Pinpoint the cell where the given text exists, returning its (x, y) midpoint coordinate. 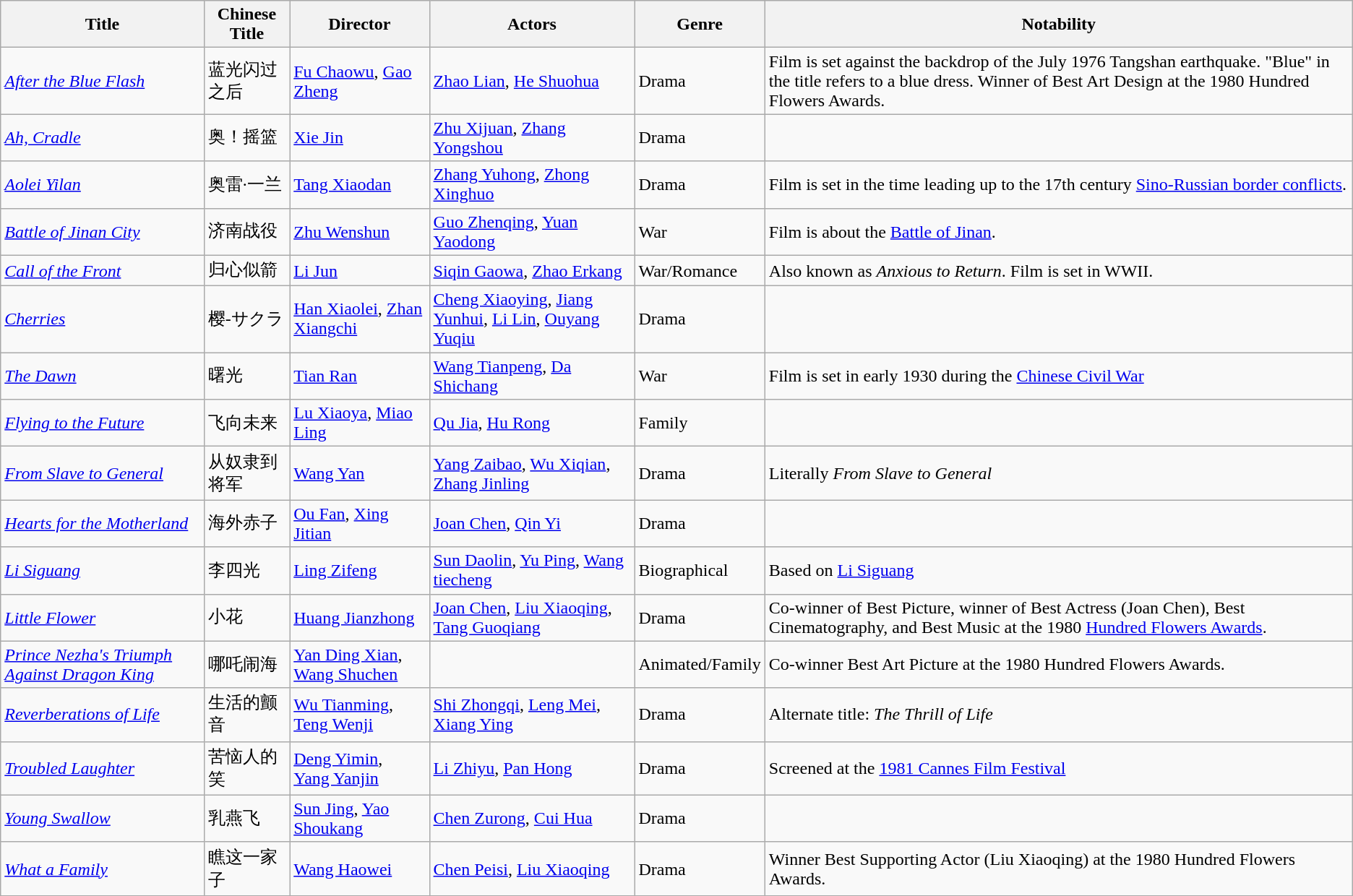
Li Zhiyu, Pan Hong (532, 768)
Yan Ding Xian, Wang Shuchen (360, 665)
Yang Zaibao, Wu Xiqian, Zhang Jinling (532, 473)
Co-winner Best Art Picture at the 1980 Hundred Flowers Awards. (1058, 665)
蓝光闪过之后 (246, 81)
Fu Chaowu, Gao Zheng (360, 81)
Notability (1058, 25)
Flying to the Future (103, 423)
Zhao Lian, He Shuohua (532, 81)
Guo Zhenqing, Yuan Yaodong (532, 231)
归心似箭 (246, 270)
Film is set in early 1930 during the Chinese Civil War (1058, 376)
Wu Tianming, Teng Wenji (360, 715)
Winner Best Supporting Actor (Liu Xiaoqing) at the 1980 Hundred Flowers Awards. (1058, 869)
瞧这一家子 (246, 869)
海外赤子 (246, 523)
What a Family (103, 869)
Li Siguang (103, 571)
曙光 (246, 376)
Sun Jing, Yao Shoukang (360, 818)
哪吒闹海 (246, 665)
Wang Yan (360, 473)
Deng Yimin,Yang Yanjin (360, 768)
小花 (246, 617)
Joan Chen, Liu Xiaoqing, Tang Guoqiang (532, 617)
Tang Xiaodan (360, 185)
Chen Peisi, Liu Xiaoqing (532, 869)
Film is set in the time leading up to the 17th century Sino-Russian border conflicts. (1058, 185)
Sun Daolin, Yu Ping, Wang tiecheng (532, 571)
飞向未来 (246, 423)
Wang Haowei (360, 869)
Zhang Yuhong, Zhong Xinghuo (532, 185)
Call of the Front (103, 270)
从奴隶到将军 (246, 473)
Literally From Slave to General (1058, 473)
Actors (532, 25)
济南战役 (246, 231)
Zhu Xijuan, Zhang Yongshou (532, 137)
Little Flower (103, 617)
奥雷·一兰 (246, 185)
李四光 (246, 571)
Lu Xiaoya, Miao Ling (360, 423)
Wang Tianpeng, Da Shichang (532, 376)
Ou Fan, Xing Jitian (360, 523)
Title (103, 25)
Aolei Yilan (103, 185)
Alternate title: The Thrill of Life (1058, 715)
奥！摇篮 (246, 137)
Young Swallow (103, 818)
苦恼人的笑 (246, 768)
Hearts for the Motherland (103, 523)
Qu Jia, Hu Rong (532, 423)
After the Blue Flash (103, 81)
Chinese Title (246, 25)
Ling Zifeng (360, 571)
樱-サクラ (246, 319)
乳燕飞 (246, 818)
The Dawn (103, 376)
Cheng Xiaoying, Jiang Yunhui, Li Lin, Ouyang Yuqiu (532, 319)
Joan Chen, Qin Yi (532, 523)
Based on Li Siguang (1058, 571)
Genre (700, 25)
Reverberations of Life (103, 715)
Film is about the Battle of Jinan. (1058, 231)
Han Xiaolei, Zhan Xiangchi (360, 319)
War/Romance (700, 270)
Li Jun (360, 270)
Battle of Jinan City (103, 231)
Screened at the 1981 Cannes Film Festival (1058, 768)
Animated/Family (700, 665)
Biographical (700, 571)
Tian Ran (360, 376)
Xie Jin (360, 137)
Cherries (103, 319)
Family (700, 423)
Siqin Gaowa, Zhao Erkang (532, 270)
Prince Nezha's Triumph Against Dragon King (103, 665)
Zhu Wenshun (360, 231)
Huang Jianzhong (360, 617)
Chen Zurong, Cui Hua (532, 818)
Ah, Cradle (103, 137)
生活的颤音 (246, 715)
Co-winner of Best Picture, winner of Best Actress (Joan Chen), Best Cinematography, and Best Music at the 1980 Hundred Flowers Awards. (1058, 617)
Also known as Anxious to Return. Film is set in WWII. (1058, 270)
Troubled Laughter (103, 768)
Director (360, 25)
Shi Zhongqi, Leng Mei, Xiang Ying (532, 715)
From Slave to General (103, 473)
